Provide the (x, y) coordinate of the cell's center where the given text is located.  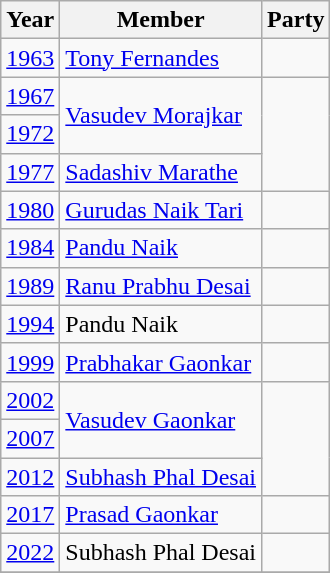
Prabhakar Gaonkar (161, 362)
Ranu Prabhu Desai (161, 286)
2007 (30, 438)
1989 (30, 286)
1972 (30, 134)
1984 (30, 248)
Member (161, 20)
2012 (30, 477)
Year (30, 20)
Vasudev Gaonkar (161, 419)
Tony Fernandes (161, 58)
Prasad Gaonkar (161, 515)
1994 (30, 324)
1977 (30, 172)
1967 (30, 96)
2017 (30, 515)
1999 (30, 362)
1980 (30, 210)
Party (296, 20)
1963 (30, 58)
2002 (30, 400)
2022 (30, 553)
Vasudev Morajkar (161, 115)
Sadashiv Marathe (161, 172)
Gurudas Naik Tari (161, 210)
